Identify which cell holds the provided text, then report its (x, y) central coordinate. 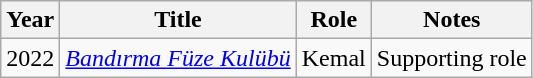
Supporting role (452, 58)
Notes (452, 20)
Year (30, 20)
Role (334, 20)
Kemal (334, 58)
Bandırma Füze Kulübü (178, 58)
Title (178, 20)
2022 (30, 58)
